Extract the [x, y] coordinate from the center of the cell holding the provided text.  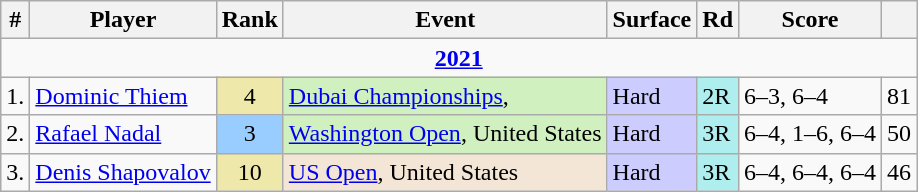
Rd [718, 20]
2. [16, 134]
6–4, 6–4, 6–4 [810, 172]
US Open, United States [445, 172]
Event [445, 20]
10 [250, 172]
Score [810, 20]
2R [718, 96]
50 [900, 134]
# [16, 20]
3 [250, 134]
Denis Shapovalov [123, 172]
Dubai Championships, [445, 96]
3. [16, 172]
1. [16, 96]
Rank [250, 20]
2021 [459, 58]
Rafael Nadal [123, 134]
Dominic Thiem [123, 96]
46 [900, 172]
6–3, 6–4 [810, 96]
Player [123, 20]
6–4, 1–6, 6–4 [810, 134]
Surface [652, 20]
81 [900, 96]
Washington Open, United States [445, 134]
4 [250, 96]
